Output the (x, y) coordinate of the center of the cell containing the given text.  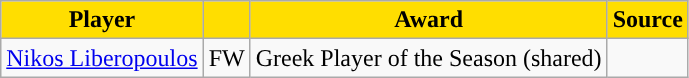
Nikos Liberopoulos (102, 58)
Award (428, 20)
FW (226, 58)
Source (648, 20)
Player (102, 20)
Greek Player of the Season (shared) (428, 58)
